Output the [x, y] coordinate of the center of the cell containing the given text.  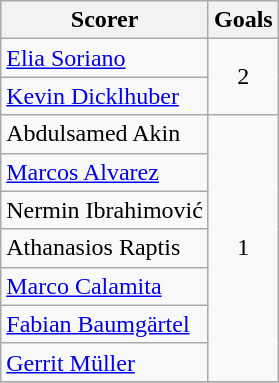
1 [243, 248]
Abdulsamed Akin [105, 134]
Goals [243, 20]
Marco Calamita [105, 286]
Fabian Baumgärtel [105, 324]
Marcos Alvarez [105, 172]
2 [243, 77]
Nermin Ibrahimović [105, 210]
Elia Soriano [105, 58]
Scorer [105, 20]
Kevin Dicklhuber [105, 96]
Gerrit Müller [105, 362]
Athanasios Raptis [105, 248]
